Find where the given text appears and provide that cell's center as (X, Y) coordinate. 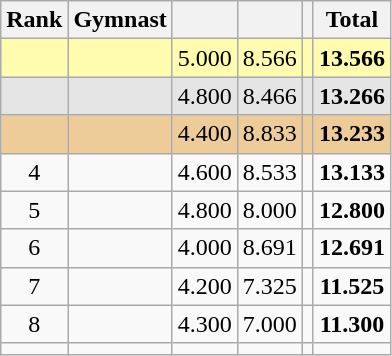
4.000 (204, 248)
8.000 (270, 210)
7 (34, 286)
13.233 (352, 134)
13.266 (352, 96)
5 (34, 210)
8.691 (270, 248)
11.300 (352, 324)
Rank (34, 20)
13.133 (352, 172)
5.000 (204, 58)
4.300 (204, 324)
7.325 (270, 286)
8 (34, 324)
4.400 (204, 134)
7.000 (270, 324)
8.466 (270, 96)
13.566 (352, 58)
4 (34, 172)
4.600 (204, 172)
12.800 (352, 210)
8.566 (270, 58)
Gymnast (120, 20)
4.200 (204, 286)
12.691 (352, 248)
8.533 (270, 172)
Total (352, 20)
6 (34, 248)
8.833 (270, 134)
11.525 (352, 286)
